Search for the cell housing the specified text and yield its (x, y) center coordinate. 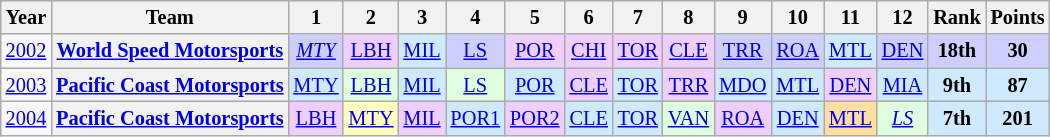
POR2 (535, 118)
1 (316, 17)
7th (956, 118)
7 (638, 17)
12 (903, 17)
MIA (903, 85)
18th (956, 51)
POR1 (476, 118)
2003 (26, 85)
VAN (688, 118)
Rank (956, 17)
11 (850, 17)
World Speed Motorsports (170, 51)
2 (370, 17)
3 (422, 17)
201 (1018, 118)
6 (589, 17)
8 (688, 17)
5 (535, 17)
9 (742, 17)
4 (476, 17)
Points (1018, 17)
MDO (742, 85)
10 (798, 17)
30 (1018, 51)
2004 (26, 118)
Year (26, 17)
9th (956, 85)
Team (170, 17)
2002 (26, 51)
CHI (589, 51)
87 (1018, 85)
